Capture the cell that displays the provided text and extract its [x, y] central coordinate. 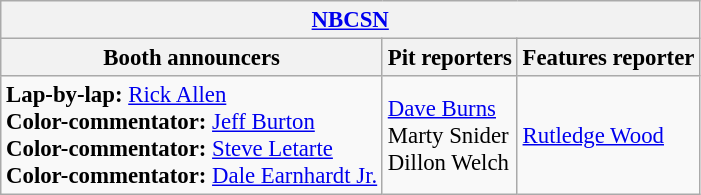
Pit reporters [450, 58]
NBCSN [350, 20]
Dave BurnsMarty SniderDillon Welch [450, 136]
Lap-by-lap: Rick AllenColor-commentator: Jeff BurtonColor-commentator: Steve LetarteColor-commentator: Dale Earnhardt Jr. [192, 136]
Features reporter [608, 58]
Rutledge Wood [608, 136]
Booth announcers [192, 58]
